Identify which cell holds the provided text, then report its (X, Y) central coordinate. 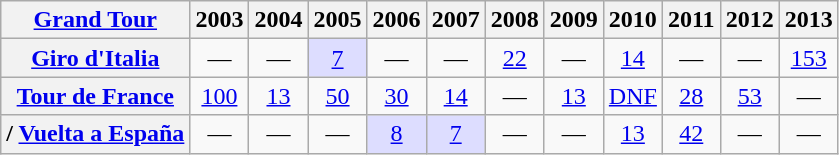
22 (514, 58)
153 (808, 58)
2007 (456, 20)
42 (691, 134)
Grand Tour (96, 20)
2004 (278, 20)
2008 (514, 20)
Giro d'Italia (96, 58)
28 (691, 96)
Tour de France (96, 96)
2010 (632, 20)
2013 (808, 20)
/ Vuelta a España (96, 134)
DNF (632, 96)
53 (750, 96)
2003 (220, 20)
2012 (750, 20)
2005 (338, 20)
50 (338, 96)
100 (220, 96)
30 (396, 96)
2006 (396, 20)
2011 (691, 20)
2009 (574, 20)
8 (396, 134)
